Scan for the cell matching the given text and deliver its [x, y] coordinate at center. 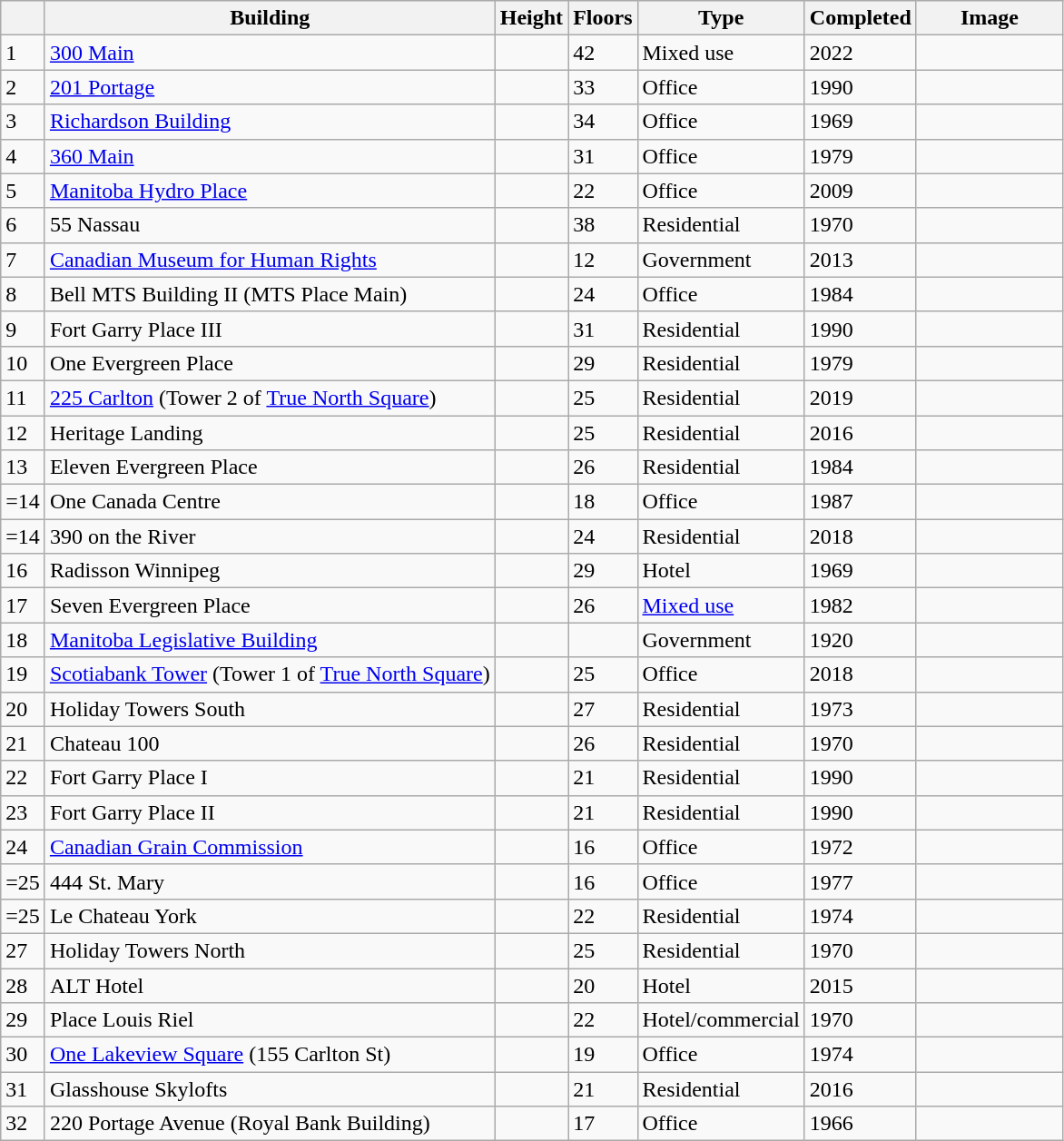
Place Louis Riel [270, 1020]
Manitoba Legislative Building [270, 640]
360 Main [270, 156]
2009 [861, 191]
220 Portage Avenue (Royal Bank Building) [270, 1124]
9 [24, 329]
38 [603, 225]
Scotiabank Tower (Tower 1 of True North Square) [270, 674]
Hotel/commercial [721, 1020]
ALT Hotel [270, 985]
23 [24, 812]
Holiday Towers North [270, 950]
Floors [603, 18]
Seven Evergreen Place [270, 605]
2013 [861, 260]
Manitoba Hydro Place [270, 191]
Glasshouse Skylofts [270, 1089]
1982 [861, 605]
1977 [861, 881]
Height [531, 18]
Bell MTS Building II (MTS Place Main) [270, 294]
1987 [861, 502]
10 [24, 363]
Le Chateau York [270, 916]
One Evergreen Place [270, 363]
1966 [861, 1124]
8 [24, 294]
Canadian Museum for Human Rights [270, 260]
4 [24, 156]
Radisson Winnipeg [270, 571]
11 [24, 398]
42 [603, 53]
30 [24, 1055]
Canadian Grain Commission [270, 847]
Fort Garry Place II [270, 812]
390 on the River [270, 536]
Completed [861, 18]
5 [24, 191]
Type [721, 18]
Image [990, 18]
2 [24, 87]
Fort Garry Place I [270, 778]
6 [24, 225]
One Canada Centre [270, 502]
28 [24, 985]
3 [24, 122]
2019 [861, 398]
Heritage Landing [270, 433]
225 Carlton (Tower 2 of True North Square) [270, 398]
Fort Garry Place III [270, 329]
2022 [861, 53]
300 Main [270, 53]
32 [24, 1124]
2015 [861, 985]
1 [24, 53]
Chateau 100 [270, 743]
55 Nassau [270, 225]
1920 [861, 640]
13 [24, 467]
1972 [861, 847]
Building [270, 18]
One Lakeview Square (155 Carlton St) [270, 1055]
33 [603, 87]
7 [24, 260]
201 Portage [270, 87]
Eleven Evergreen Place [270, 467]
444 St. Mary [270, 881]
34 [603, 122]
1973 [861, 709]
Holiday Towers South [270, 709]
Richardson Building [270, 122]
